From the cell containing the given text, extract its center point as [X, Y] coordinate. 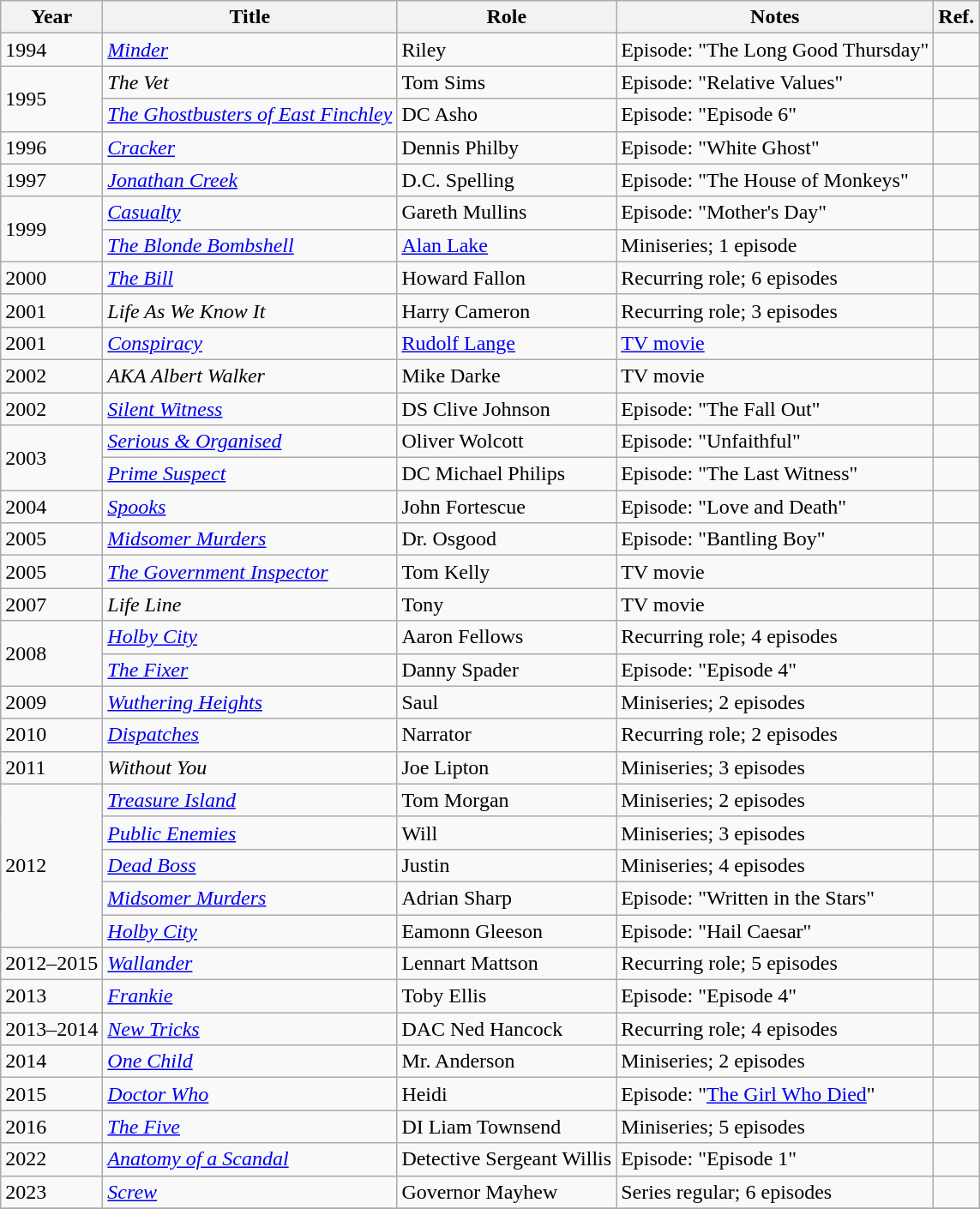
Dr. Osgood [507, 539]
Wallander [250, 964]
Dennis Philby [507, 147]
2014 [51, 1062]
Jonathan Creek [250, 180]
Mr. Anderson [507, 1062]
2007 [51, 604]
Saul [507, 702]
Role [507, 17]
Episode: "The Fall Out" [775, 409]
Without You [250, 767]
Mike Darke [507, 376]
Recurring role; 6 episodes [775, 278]
Minder [250, 50]
Episode: "Mother's Day" [775, 213]
One Child [250, 1062]
AKA Albert Walker [250, 376]
Episode: "Hail Caesar" [775, 930]
Frankie [250, 996]
2012 [51, 865]
The Bill [250, 278]
D.C. Spelling [507, 180]
1995 [51, 99]
Episode: "Episode 1" [775, 1159]
The Ghostbusters of East Finchley [250, 115]
Episode: "The Long Good Thursday" [775, 50]
Ref. [957, 17]
Eamonn Gleeson [507, 930]
The Vet [250, 82]
Episode: "Episode 6" [775, 115]
The Government Inspector [250, 572]
Heidi [507, 1094]
DI Liam Townsend [507, 1127]
2016 [51, 1127]
1997 [51, 180]
1999 [51, 229]
2008 [51, 653]
Episode: "Love and Death" [775, 507]
Gareth Mullins [507, 213]
Silent Witness [250, 409]
Episode: "The House of Monkeys" [775, 180]
Recurring role; 3 episodes [775, 310]
Life As We Know It [250, 310]
Howard Fallon [507, 278]
Prime Suspect [250, 474]
Oliver Wolcott [507, 442]
Serious & Organised [250, 442]
2010 [51, 735]
2000 [51, 278]
Danny Spader [507, 670]
Episode: "Written in the Stars" [775, 898]
The Blonde Bombshell [250, 245]
DS Clive Johnson [507, 409]
Dead Boss [250, 865]
Screw [250, 1192]
Notes [775, 17]
Governor Mayhew [507, 1192]
Miniseries; 4 episodes [775, 865]
Narrator [507, 735]
Episode: "Unfaithful" [775, 442]
Treasure Island [250, 800]
New Tricks [250, 1029]
Casualty [250, 213]
Title [250, 17]
2022 [51, 1159]
Doctor Who [250, 1094]
John Fortescue [507, 507]
Detective Sergeant Willis [507, 1159]
Riley [507, 50]
Miniseries; 5 episodes [775, 1127]
DC Michael Philips [507, 474]
Episode: "Relative Values" [775, 82]
Miniseries; 1 episode [775, 245]
Tom Sims [507, 82]
2003 [51, 458]
DC Asho [507, 115]
Spooks [250, 507]
2009 [51, 702]
2004 [51, 507]
DAC Ned Hancock [507, 1029]
Harry Cameron [507, 310]
Episode: "Bantling Boy" [775, 539]
Justin [507, 865]
Dispatches [250, 735]
1996 [51, 147]
2013 [51, 996]
Toby Ellis [507, 996]
Adrian Sharp [507, 898]
The Five [250, 1127]
Lennart Mattson [507, 964]
Conspiracy [250, 343]
Joe Lipton [507, 767]
Cracker [250, 147]
Tony [507, 604]
2015 [51, 1094]
Tom Kelly [507, 572]
The Fixer [250, 670]
Episode: "The Last Witness" [775, 474]
2013–2014 [51, 1029]
2023 [51, 1192]
2011 [51, 767]
Will [507, 833]
Tom Morgan [507, 800]
Wuthering Heights [250, 702]
Recurring role; 2 episodes [775, 735]
2012–2015 [51, 964]
Anatomy of a Scandal [250, 1159]
Episode: "White Ghost" [775, 147]
Recurring role; 5 episodes [775, 964]
Life Line [250, 604]
Alan Lake [507, 245]
Aaron Fellows [507, 637]
Rudolf Lange [507, 343]
Public Enemies [250, 833]
Episode: "The Girl Who Died" [775, 1094]
1994 [51, 50]
Series regular; 6 episodes [775, 1192]
Year [51, 17]
